Search for the cell housing the specified text and yield its (X, Y) center coordinate. 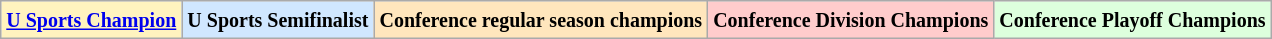
U Sports Semifinalist (278, 20)
Conference Playoff Champions (1132, 20)
Conference Division Champions (851, 20)
Conference regular season champions (541, 20)
U Sports Champion (92, 20)
